Return the (x, y) coordinate for the center point of the cell that contains the specified text.  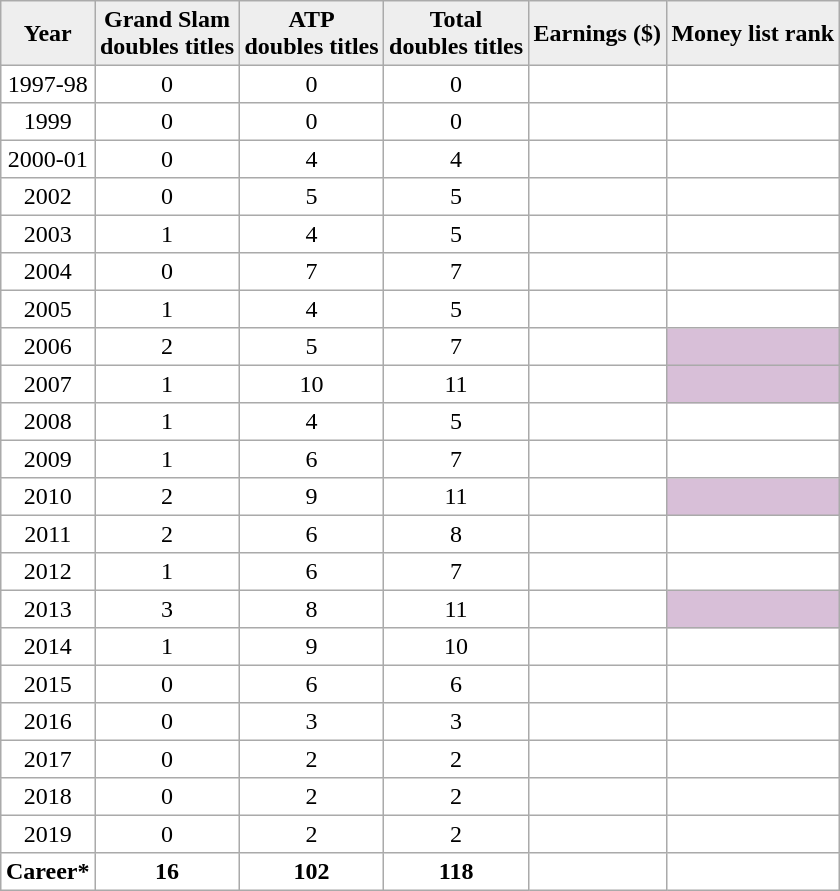
2015 (48, 684)
2019 (48, 834)
2014 (48, 647)
2017 (48, 759)
2012 (48, 572)
Earnings ($) (597, 33)
2008 (48, 422)
1999 (48, 122)
2013 (48, 609)
2010 (48, 497)
Year (48, 33)
2006 (48, 347)
Money list rank (752, 33)
102 (312, 872)
2007 (48, 384)
2003 (48, 234)
1997-98 (48, 84)
Career* (48, 872)
16 (168, 872)
2002 (48, 197)
Totaldoubles titles (456, 33)
2004 (48, 272)
Grand Slamdoubles titles (168, 33)
ATP doubles titles (312, 33)
2000-01 (48, 159)
2009 (48, 459)
118 (456, 872)
2016 (48, 722)
2005 (48, 309)
2018 (48, 797)
2011 (48, 534)
